Return [x, y] of the center of cell containing provided text 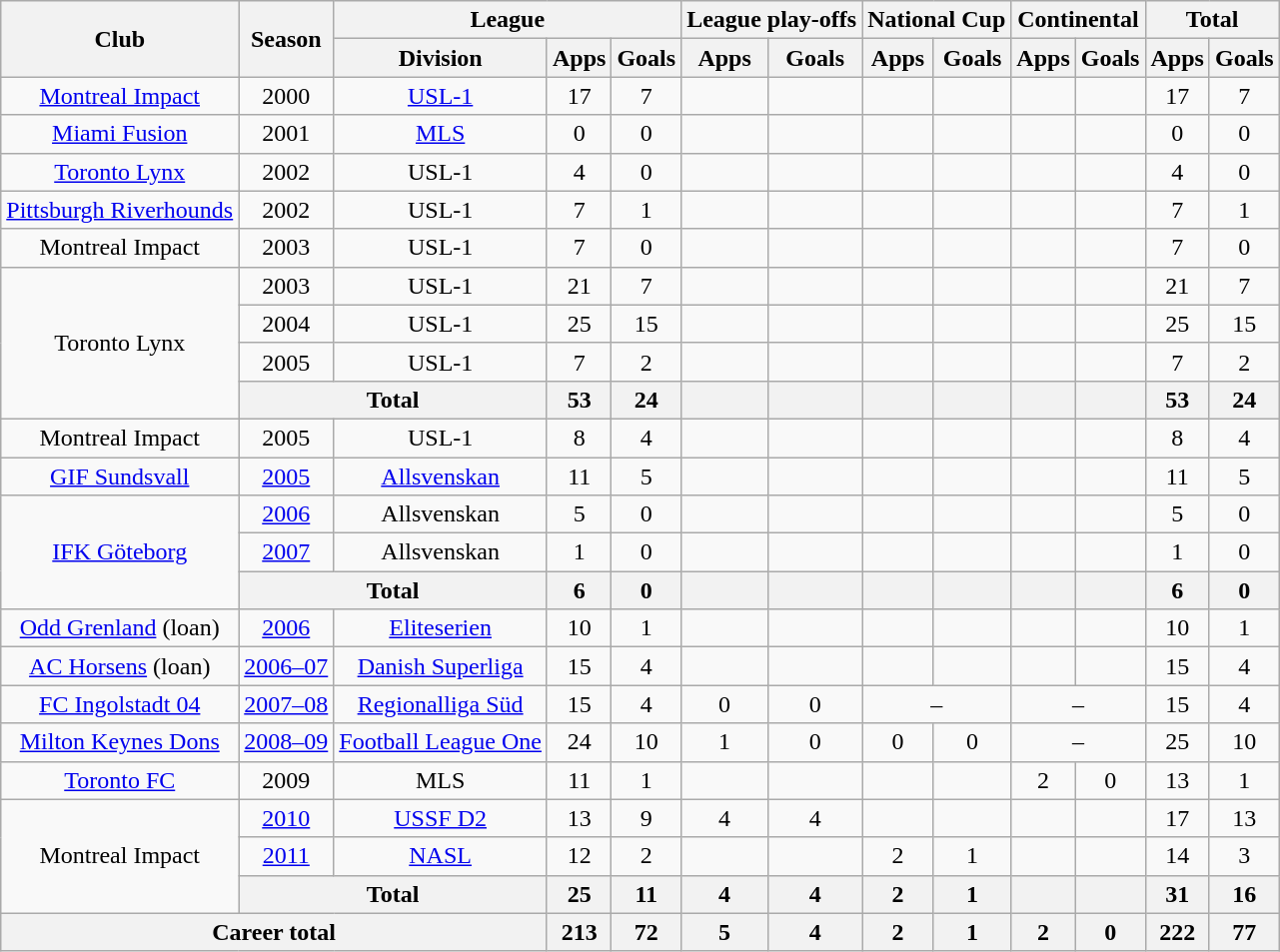
Football League One [441, 742]
2007 [286, 552]
222 [1177, 932]
Toronto FC [120, 780]
AC Horsens (loan) [120, 666]
72 [646, 932]
National Cup [937, 20]
IFK Göteborg [120, 552]
Division [441, 58]
213 [579, 932]
NASL [441, 856]
2006–07 [286, 666]
GIF Sundsvall [120, 476]
2009 [286, 780]
16 [1244, 894]
2008–09 [286, 742]
Continental [1078, 20]
31 [1177, 894]
2010 [286, 818]
12 [579, 856]
Miami Fusion [120, 134]
14 [1177, 856]
FC Ingolstadt 04 [120, 704]
Pittsburgh Riverhounds [120, 210]
Season [286, 39]
9 [646, 818]
2001 [286, 134]
3 [1244, 856]
USSF D2 [441, 818]
2007–08 [286, 704]
Milton Keynes Dons [120, 742]
League play-offs [771, 20]
2004 [286, 324]
Odd Grenland (loan) [120, 628]
Career total [274, 932]
2011 [286, 856]
77 [1244, 932]
Eliteserien [441, 628]
Club [120, 39]
2000 [286, 96]
League [508, 20]
Danish Superliga [441, 666]
Regionalliga Süd [441, 704]
